Determine the [x, y] coordinate at the center of the cell enclosing the given text.  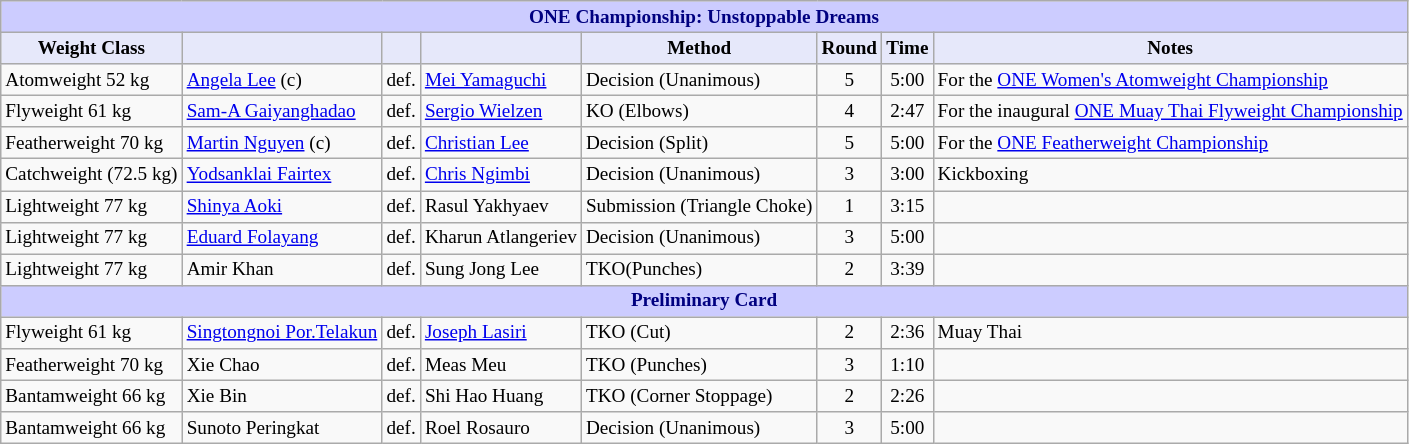
Time [908, 48]
Xie Chao [282, 365]
Notes [1170, 48]
Preliminary Card [704, 301]
Rasul Yakhyaev [500, 206]
Angela Lee (c) [282, 80]
Submission (Triangle Choke) [699, 206]
2:26 [908, 396]
Joseph Lasiri [500, 333]
Singtongnoi Por.Telakun [282, 333]
Round [850, 48]
TKO (Cut) [699, 333]
Kickboxing [1170, 175]
Roel Rosauro [500, 428]
TKO (Corner Stoppage) [699, 396]
Xie Bin [282, 396]
For the ONE Featherweight Championship [1170, 143]
Meas Meu [500, 365]
Mei Yamaguchi [500, 80]
Muay Thai [1170, 333]
Catchweight (72.5 kg) [92, 175]
Martin Nguyen (c) [282, 143]
For the ONE Women's Atomweight Championship [1170, 80]
TKO (Punches) [699, 365]
3:39 [908, 270]
Shinya Aoki [282, 206]
2:36 [908, 333]
Eduard Folayang [282, 238]
Weight Class [92, 48]
Sergio Wielzen [500, 111]
3:15 [908, 206]
Sung Jong Lee [500, 270]
Method [699, 48]
Kharun Atlangeriev [500, 238]
Atomweight 52 kg [92, 80]
Chris Ngimbi [500, 175]
Decision (Split) [699, 143]
2:47 [908, 111]
Amir Khan [282, 270]
Shi Hao Huang [500, 396]
1 [850, 206]
3:00 [908, 175]
Sam-A Gaiyanghadao [282, 111]
4 [850, 111]
Yodsanklai Fairtex [282, 175]
TKO(Punches) [699, 270]
For the inaugural ONE Muay Thai Flyweight Championship [1170, 111]
Sunoto Peringkat [282, 428]
ONE Championship: Unstoppable Dreams [704, 17]
1:10 [908, 365]
Christian Lee [500, 143]
KO (Elbows) [699, 111]
